Provide the [x, y] coordinate of the cell's center where the given text is located.  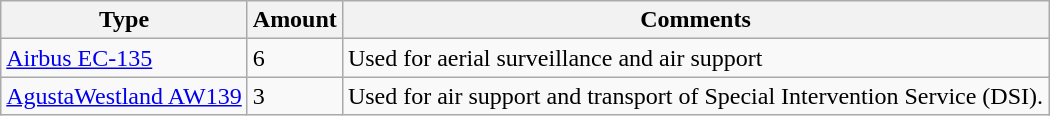
Airbus EC-135 [124, 58]
6 [294, 58]
Amount [294, 20]
3 [294, 96]
Used for aerial surveillance and air support [695, 58]
Comments [695, 20]
Type [124, 20]
AgustaWestland AW139 [124, 96]
Used for air support and transport of Special Intervention Service (DSI). [695, 96]
